Detect which cell encompasses the target text, then output its [X, Y] center coordinate. 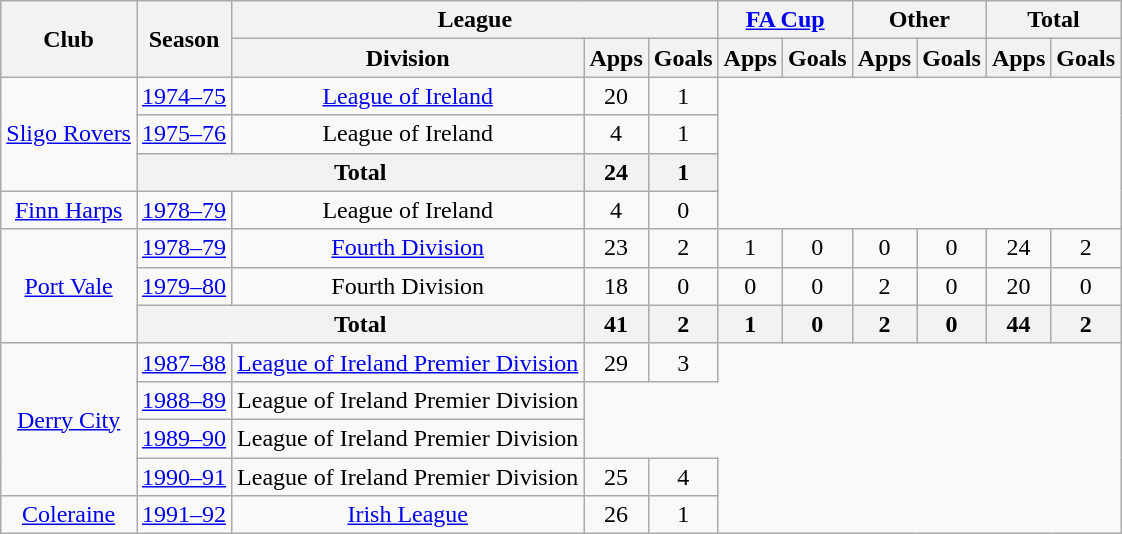
1979–80 [184, 286]
3 [683, 362]
1991–92 [184, 515]
Division [408, 58]
25 [616, 477]
1990–91 [184, 477]
18 [616, 286]
1975–76 [184, 134]
26 [616, 515]
1974–75 [184, 96]
Sligo Rovers [69, 134]
Club [69, 39]
Irish League [408, 515]
FA Cup [785, 20]
1989–90 [184, 438]
Derry City [69, 419]
League [475, 20]
23 [616, 248]
Season [184, 39]
1988–89 [184, 400]
1987–88 [184, 362]
Finn Harps [69, 210]
Other [919, 20]
29 [616, 362]
41 [616, 324]
44 [1018, 324]
Coleraine [69, 515]
Port Vale [69, 286]
